Detect which cell encompasses the target text, then output its [X, Y] center coordinate. 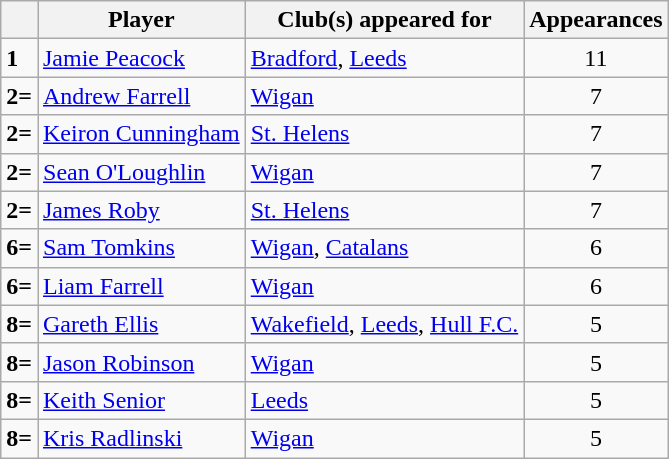
Jamie Peacock [142, 58]
Liam Farrell [142, 286]
Andrew Farrell [142, 96]
Appearances [596, 20]
James Roby [142, 210]
Wigan, Catalans [384, 248]
11 [596, 58]
Gareth Ellis [142, 324]
Sam Tomkins [142, 248]
Bradford, Leeds [384, 58]
Jason Robinson [142, 362]
Keith Senior [142, 400]
Keiron Cunningham [142, 134]
Wakefield, Leeds, Hull F.C. [384, 324]
Sean O'Loughlin [142, 172]
Leeds [384, 400]
1 [20, 58]
Player [142, 20]
Kris Radlinski [142, 438]
Club(s) appeared for [384, 20]
